Locate the cell with the specified text and output its (x, y) center coordinate. 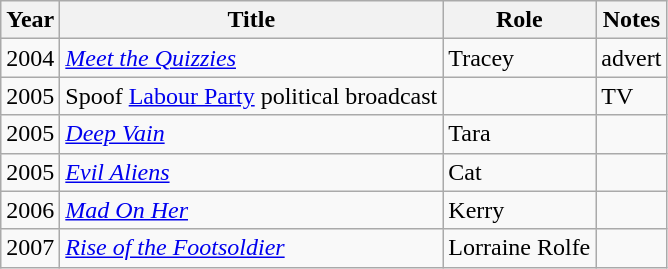
Tara (520, 134)
TV (632, 96)
Deep Vain (252, 134)
2007 (30, 248)
2006 (30, 210)
Lorraine Rolfe (520, 248)
Cat (520, 172)
Rise of the Footsoldier (252, 248)
Notes (632, 20)
Kerry (520, 210)
Mad On Her (252, 210)
Year (30, 20)
Title (252, 20)
advert (632, 58)
Evil Aliens (252, 172)
Role (520, 20)
Spoof Labour Party political broadcast (252, 96)
Meet the Quizzies (252, 58)
2004 (30, 58)
Tracey (520, 58)
